Capture the cell that displays the provided text and extract its (X, Y) central coordinate. 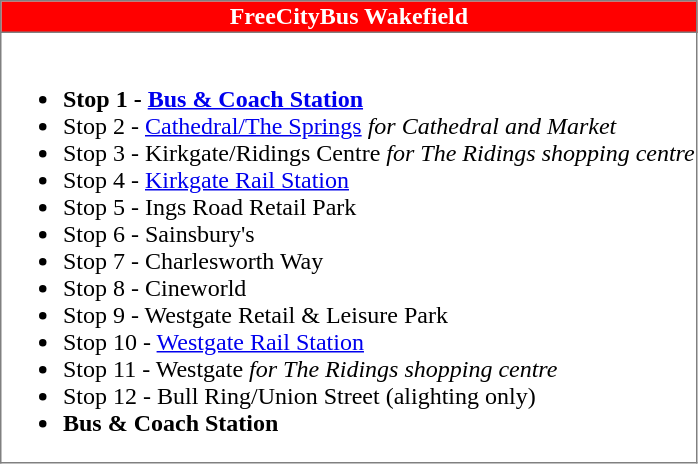
FreeCityBus Wakefield (349, 17)
